Extract the (X, Y) coordinate from the center of the cell holding the provided text.  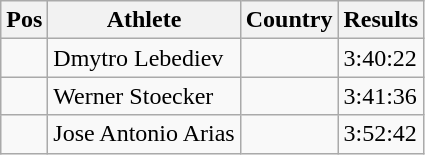
Athlete (144, 20)
Werner Stoecker (144, 96)
Jose Antonio Arias (144, 134)
Country (289, 20)
3:52:42 (381, 134)
Results (381, 20)
3:40:22 (381, 58)
Pos (24, 20)
3:41:36 (381, 96)
Dmytro Lebediev (144, 58)
